Search for the cell housing the specified text and yield its (X, Y) center coordinate. 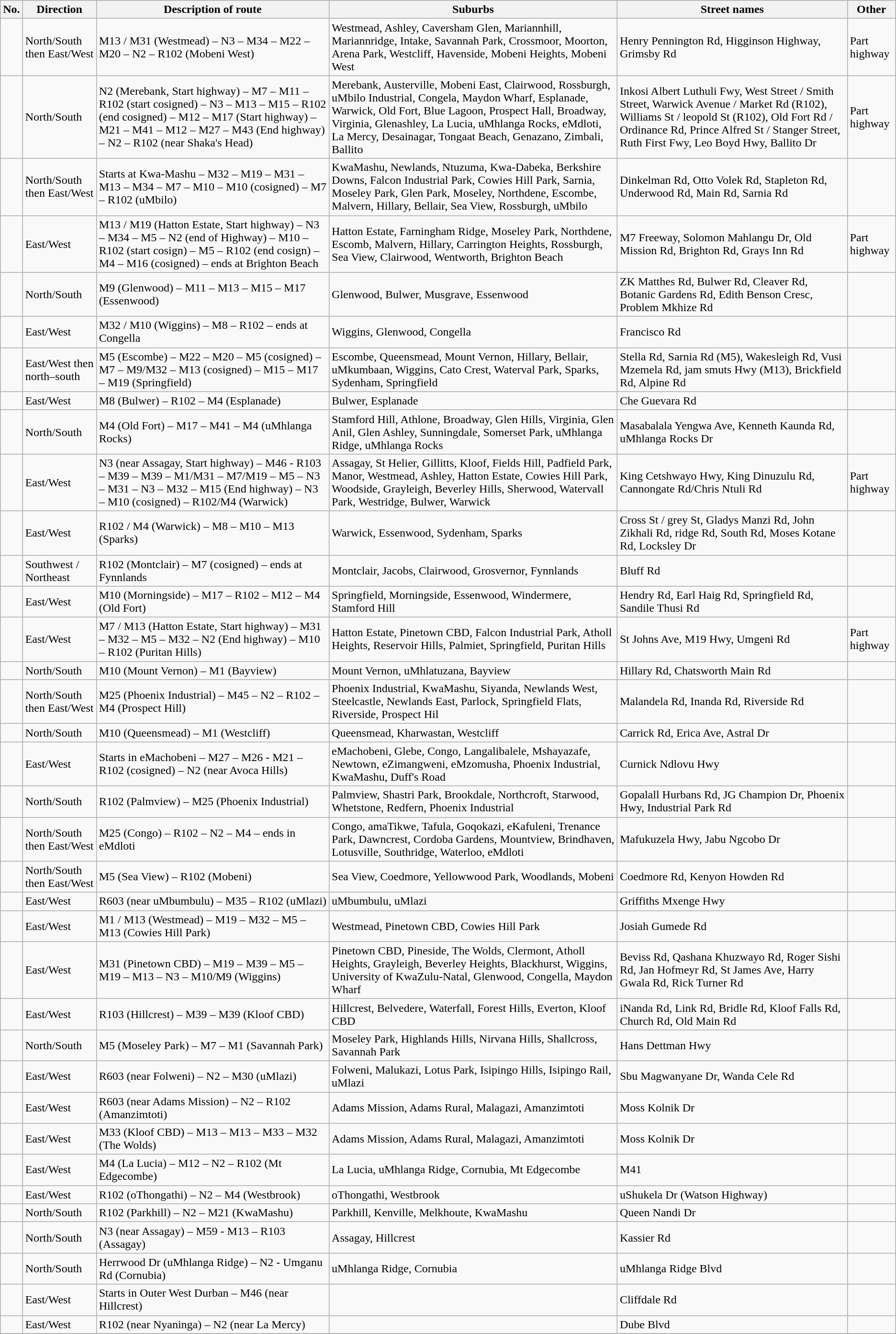
Escombe, Queensmead, Mount Vernon, Hillary, Bellair, uMkumbaan, Wiggins, Cato Crest, Waterval Park, Sparks, Sydenham, Springfield (473, 370)
Bluff Rd (732, 571)
Assagay, Hillcrest (473, 1238)
Bulwer, Esplanade (473, 401)
M32 / M10 (Wiggins) – M8 – R102 – ends at Congella (213, 332)
M10 (Morningside) – M17 – R102 – M12 – M4 (Old Fort) (213, 602)
Queen Nandi Dr (732, 1213)
Southwest / Northeast (59, 571)
Dube Blvd (732, 1324)
R103 (Hillcrest) – M39 – M39 (Kloof CBD) (213, 1014)
R603 (near Folweni) – N2 – M30 (uMlazi) (213, 1076)
Montclair, Jacobs, Clairwood, Grosvernor, Fynnlands (473, 571)
R102 (Parkhill) – N2 – M21 (KwaMashu) (213, 1213)
R102 (oThongathi) – N2 – M4 (Westbrook) (213, 1195)
R603 (near Adams Mission) – N2 – R102 (Amanzimtoti) (213, 1108)
Phoenix Industrial, KwaMashu, Siyanda, Newlands West, Steelcastle, Newlands East, Parlock, Springfield Flats, Riverside, Prospect Hil (473, 702)
Westmead, Pinetown CBD, Cowies Hill Park (473, 926)
East/West then north–south (59, 370)
Mafukuzela Hwy, Jabu Ngcobo Dr (732, 839)
M8 (Bulwer) – R102 – M4 (Esplanade) (213, 401)
Glenwood, Bulwer, Musgrave, Essenwood (473, 294)
Che Guevara Rd (732, 401)
Hatton Estate, Pinetown CBD, Falcon Industrial Park, Atholl Heights, Reservoir Hills, Palmiet, Springfield, Puritan Hills (473, 639)
R102 / M4 (Warwick) – M8 – M10 – M13 (Sparks) (213, 533)
uMhlanga Ridge, Cornubia (473, 1268)
M25 (Congo) – R102 – N2 – M4 – ends in eMdloti (213, 839)
R102 (Palmview) – M25 (Phoenix Industrial) (213, 801)
Stamford Hill, Athlone, Broadway, Glen Hills, Virginia, Glen Anil, Glen Ashley, Sunningdale, Somerset Park, uMhlanga Ridge, uMhlanga Rocks (473, 432)
Coedmore Rd, Kenyon Howden Rd (732, 877)
Kassier Rd (732, 1238)
Stella Rd, Sarnia Rd (M5), Wakesleigh Rd, Vusi Mzemela Rd, jam smuts Hwy (M13), Brickfield Rd, Alpine Rd (732, 370)
Starts in Outer West Durban – M46 (near Hillcrest) (213, 1300)
Malandela Rd, Inanda Rd, Riverside Rd (732, 702)
uMbumbulu, uMlazi (473, 901)
M5 (Moseley Park) – M7 – M1 (Savannah Park) (213, 1045)
Parkhill, Kenville, Melkhoute, KwaMashu (473, 1213)
Carrick Rd, Erica Ave, Astral Dr (732, 733)
M10 (Mount Vernon) – M1 (Bayview) (213, 671)
Suburbs (473, 10)
Herrwood Dr (uMhlanga Ridge) – N2 - Umganu Rd (Cornubia) (213, 1268)
Sea View, Coedmore, Yellowwood Park, Woodlands, Mobeni (473, 877)
Henry Pennington Rd, Higginson Highway, Grimsby Rd (732, 47)
Cross St / grey St, Gladys Manzi Rd, John Zikhali Rd, ridge Rd, South Rd, Moses Kotane Rd, Locksley Dr (732, 533)
Dinkelman Rd, Otto Volek Rd, Stapleton Rd, Underwood Rd, Main Rd, Sarnia Rd (732, 187)
M4 (La Lucia) – M12 – N2 – R102 (Mt Edgecombe) (213, 1170)
M25 (Phoenix Industrial) – M45 – N2 – R102 – M4 (Prospect Hill) (213, 702)
Other (871, 10)
Starts at Kwa-Mashu – M32 – M19 – M31 – M13 – M34 – M7 – M10 – M10 (cosigned) – M7 – R102 (uMbilo) (213, 187)
Palmview, Shastri Park, Brookdale, Northcroft, Starwood, Whetstone, Redfern, Phoenix Industrial (473, 801)
No. (11, 10)
Warwick, Essenwood, Sydenham, Sparks (473, 533)
Moseley Park, Highlands Hills, Nirvana Hills, Shallcross, Savannah Park (473, 1045)
Josiah Gumede Rd (732, 926)
Gopalall Hurbans Rd, JG Champion Dr, Phoenix Hwy, Industrial Park Rd (732, 801)
Hans Dettman Hwy (732, 1045)
M9 (Glenwood) – M11 – M13 – M15 – M17 (Essenwood) (213, 294)
Curnick Ndlovu Hwy (732, 764)
R102 (Montclair) – M7 (cosigned) – ends at Fynnlands (213, 571)
Hillcrest, Belvedere, Waterfall, Forest Hills, Everton, Kloof CBD (473, 1014)
Springfield, Morningside, Essenwood, Windermere, Stamford Hill (473, 602)
M41 (732, 1170)
oThongathi, Westbrook (473, 1195)
Griffiths Mxenge Hwy (732, 901)
eMachobeni, Glebe, Congo, Langalibalele, Mshayazafe, Newtown, eZimangweni, eMzomusha, Phoenix Industrial, KwaMashu, Duff's Road (473, 764)
M5 (Sea View) – R102 (Mobeni) (213, 877)
Street names (732, 10)
Description of route (213, 10)
Wiggins, Glenwood, Congella (473, 332)
uShukela Dr (Watson Highway) (732, 1195)
iNanda Rd, Link Rd, Bridle Rd, Kloof Falls Rd, Church Rd, Old Main Rd (732, 1014)
M7 / M13 (Hatton Estate, Start highway) – M31 – M32 – M5 – M32 – N2 (End highway) – M10 – R102 (Puritan Hills) (213, 639)
uMhlanga Ridge Blvd (732, 1268)
M31 (Pinetown CBD) – M19 – M39 – M5 – M19 – M13 – N3 – M10/M9 (Wiggins) (213, 970)
Beviss Rd, Qashana Khuzwayo Rd, Roger Sishi Rd, Jan Hofmeyr Rd, St James Ave, Harry Gwala Rd, Rick Turner Rd (732, 970)
Starts in eMachobeni – M27 – M26 - M21 – R102 (cosigned) – N2 (near Avoca Hills) (213, 764)
Cliffdale Rd (732, 1300)
Direction (59, 10)
Folweni, Malukazi, Lotus Park, Isipingo Hills, Isipingo Rail, uMlazi (473, 1076)
Hendry Rd, Earl Haig Rd, Springfield Rd, Sandile Thusi Rd (732, 602)
M5 (Escombe) – M22 – M20 – M5 (cosigned) – M7 – M9/M32 – M13 (cosigned) – M15 – M17 – M19 (Springfield) (213, 370)
King Cetshwayo Hwy, King Dinuzulu Rd, Cannongate Rd/Chris Ntuli Rd (732, 482)
La Lucia, uMhlanga Ridge, Cornubia, Mt Edgecombe (473, 1170)
M1 / M13 (Westmead) – M19 – M32 – M5 – M13 (Cowies Hill Park) (213, 926)
M4 (Old Fort) – M17 – M41 – M4 (uMhlanga Rocks) (213, 432)
R603 (near uMbumbulu) – M35 – R102 (uMlazi) (213, 901)
R102 (near Nyaninga) – N2 (near La Mercy) (213, 1324)
M13 / M31 (Westmead) – N3 – M34 – M22 – M20 – N2 – R102 (Mobeni West) (213, 47)
Sbu Magwanyane Dr, Wanda Cele Rd (732, 1076)
M10 (Queensmead) – M1 (Westcliff) (213, 733)
Francisco Rd (732, 332)
Queensmead, Kharwastan, Westcliff (473, 733)
M33 (Kloof CBD) – M13 – M13 – M33 – M32 (The Wolds) (213, 1139)
Hillary Rd, Chatsworth Main Rd (732, 671)
N3 (near Assagay) – M59 - M13 – R103 (Assagay) (213, 1238)
St Johns Ave, M19 Hwy, Umgeni Rd (732, 639)
ZK Matthes Rd, Bulwer Rd, Cleaver Rd, Botanic Gardens Rd, Edith Benson Cresc, Problem Mkhize Rd (732, 294)
Masabalala Yengwa Ave, Kenneth Kaunda Rd, uMhlanga Rocks Dr (732, 432)
Mount Vernon, uMhlatuzana, Bayview (473, 671)
M7 Freeway, Solomon Mahlangu Dr, Old Mission Rd, Brighton Rd, Grays Inn Rd (732, 244)
